Return the [x, y] coordinate for the center point of the cell that contains the specified text.  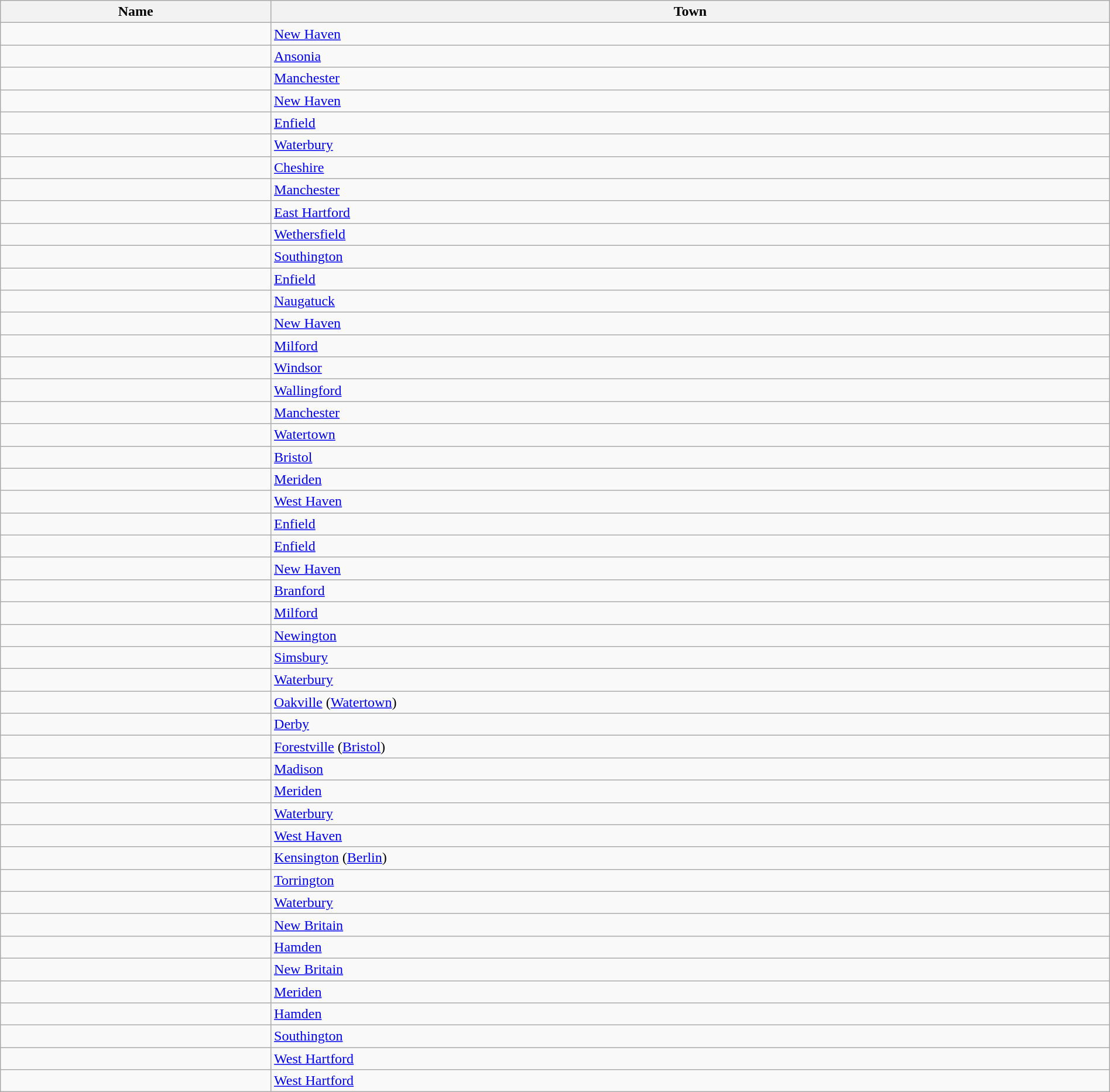
Ansonia [691, 56]
Windsor [691, 368]
Town [691, 12]
Newington [691, 635]
Name [136, 12]
Simsbury [691, 658]
Torrington [691, 880]
Watertown [691, 435]
Bristol [691, 457]
Madison [691, 769]
Oakville (Watertown) [691, 702]
Wethersfield [691, 234]
Forestville (Bristol) [691, 747]
Branford [691, 590]
Kensington (Berlin) [691, 858]
East Hartford [691, 212]
Naugatuck [691, 301]
Wallingford [691, 390]
Derby [691, 724]
Cheshire [691, 167]
